Capture the cell that displays the provided text and extract its [x, y] central coordinate. 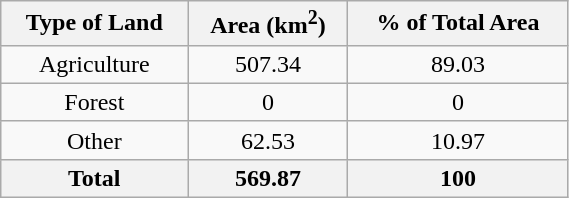
Area (km2) [268, 24]
Forest [94, 102]
% of Total Area [458, 24]
62.53 [268, 140]
100 [458, 178]
Agriculture [94, 64]
507.34 [268, 64]
Other [94, 140]
569.87 [268, 178]
Type of Land [94, 24]
Total [94, 178]
10.97 [458, 140]
89.03 [458, 64]
